Capture the cell that displays the provided text and extract its (X, Y) central coordinate. 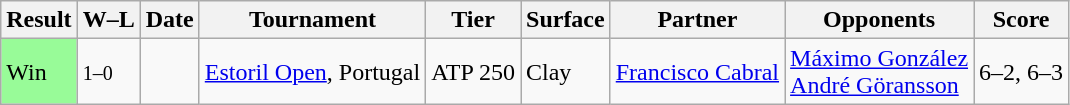
1–0 (108, 72)
Surface (565, 20)
Date (170, 20)
ATP 250 (474, 72)
Result (39, 20)
Partner (697, 20)
6–2, 6–3 (1022, 72)
Estoril Open, Portugal (312, 72)
Win (39, 72)
Tier (474, 20)
W–L (108, 20)
Tournament (312, 20)
Clay (565, 72)
Score (1022, 20)
Francisco Cabral (697, 72)
Máximo González André Göransson (880, 72)
Opponents (880, 20)
